Search for the cell housing the specified text and yield its (x, y) center coordinate. 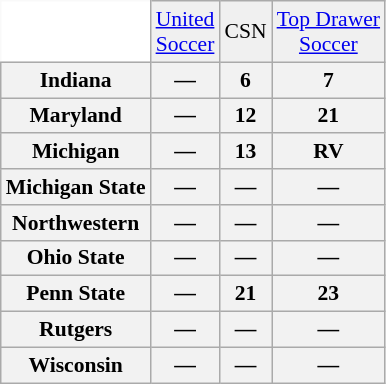
Rutgers (76, 330)
Wisconsin (76, 365)
Northwestern (76, 223)
Michigan State (76, 187)
UnitedSoccer (186, 32)
Indiana (76, 80)
Penn State (76, 294)
7 (329, 80)
Ohio State (76, 258)
13 (245, 152)
CSN (245, 32)
Maryland (76, 116)
RV (329, 152)
Michigan (76, 152)
6 (245, 80)
Top DrawerSoccer (329, 32)
12 (245, 116)
23 (329, 294)
